Search for the cell housing the specified text and yield its [x, y] center coordinate. 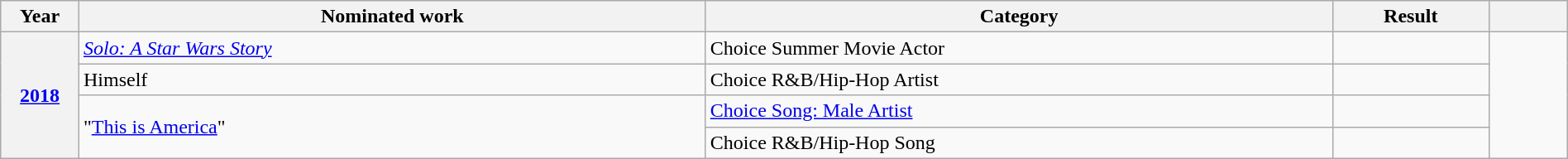
Result [1411, 17]
"This is America" [392, 127]
Choice Song: Male Artist [1019, 111]
Year [40, 17]
Himself [392, 79]
Choice Summer Movie Actor [1019, 48]
Choice R&B/Hip-Hop Artist [1019, 79]
Category [1019, 17]
Solo: A Star Wars Story [392, 48]
Choice R&B/Hip-Hop Song [1019, 142]
Nominated work [392, 17]
2018 [40, 95]
